Locate the cell with the specified text and output its [X, Y] center coordinate. 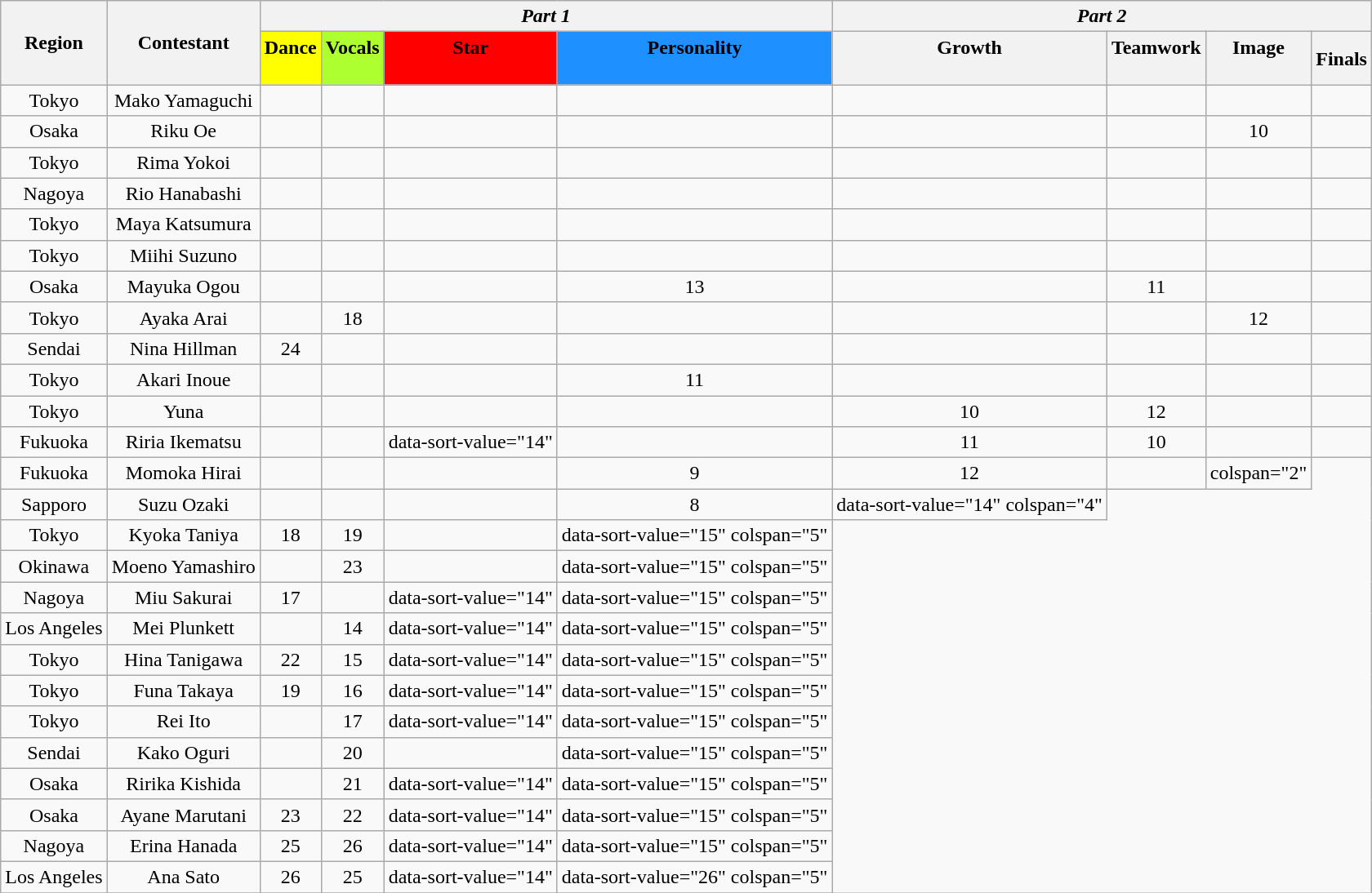
Nina Hillman [183, 349]
Miu Sakurai [183, 598]
Ayaka Arai [183, 318]
Kako Oguri [183, 753]
Momoka Hirai [183, 473]
Yuna [183, 411]
Region [54, 42]
14 [353, 629]
Mayuka Ogou [183, 287]
Ayane Marutani [183, 815]
15 [353, 660]
9 [694, 473]
Mako Yamaguchi [183, 100]
20 [353, 753]
Contestant [183, 42]
Riria Ikematsu [183, 442]
Vocals [353, 59]
Rio Hanabashi [183, 193]
Mei Plunkett [183, 629]
Ririka Kishida [183, 784]
Kyoka Taniya [183, 535]
Sapporo [54, 504]
Suzu Ozaki [183, 504]
Rima Yokoi [183, 162]
Part 1 [546, 16]
Rei Ito [183, 722]
data-sort-value="26" colspan="5" [694, 877]
colspan="2" [1258, 473]
Dance [291, 59]
Growth [970, 59]
Finals [1342, 59]
8 [694, 504]
Moeno Yamashiro [183, 566]
Maya Katsumura [183, 224]
Funa Takaya [183, 691]
Okinawa [54, 566]
Miihi Suzuno [183, 255]
Ana Sato [183, 877]
Riku Oe [183, 131]
Image [1258, 59]
16 [353, 691]
Teamwork [1156, 59]
13 [694, 287]
data-sort-value="14" colspan="4" [970, 504]
24 [291, 349]
Star [470, 59]
Erina Hanada [183, 846]
Personality [694, 59]
Part 2 [1102, 16]
Hina Tanigawa [183, 660]
Akari Inoue [183, 380]
21 [353, 784]
